Locate the cell with the specified text and output its [X, Y] center coordinate. 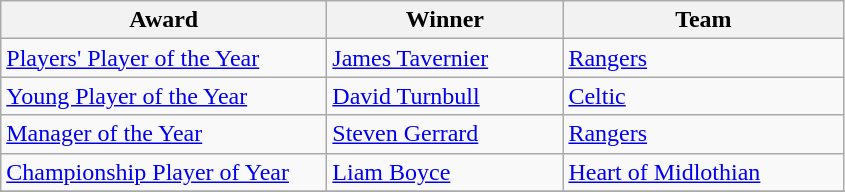
Heart of Midlothian [704, 172]
Players' Player of the Year [164, 58]
Team [704, 20]
Award [164, 20]
Steven Gerrard [445, 134]
Young Player of the Year [164, 96]
Celtic [704, 96]
Liam Boyce [445, 172]
Manager of the Year [164, 134]
Winner [445, 20]
Championship Player of Year [164, 172]
David Turnbull [445, 96]
James Tavernier [445, 58]
